Capture the cell that displays the provided text and extract its (x, y) central coordinate. 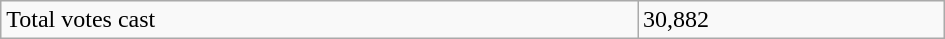
30,882 (792, 20)
Total votes cast (320, 20)
